Search for the cell housing the specified text and yield its (X, Y) center coordinate. 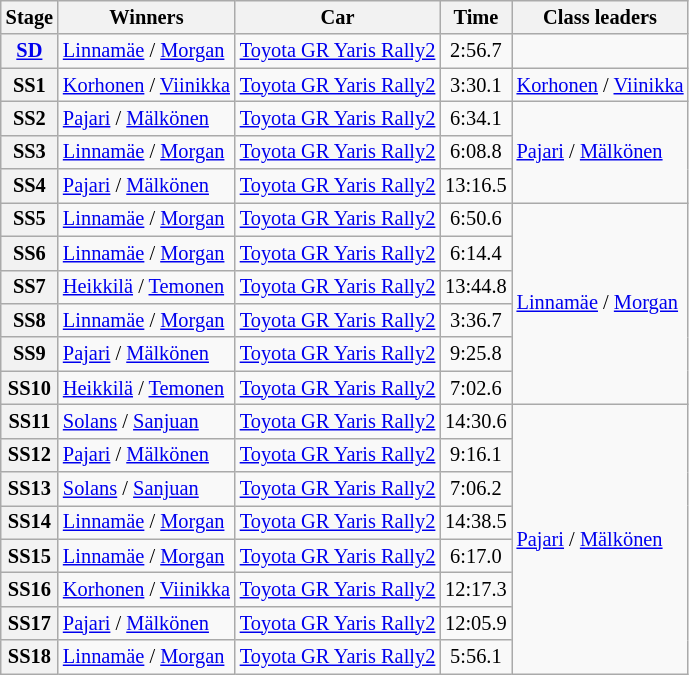
SD (30, 51)
SS5 (30, 219)
3:30.1 (476, 85)
Class leaders (600, 17)
13:44.8 (476, 287)
Stage (30, 17)
Time (476, 17)
SS16 (30, 589)
6:14.4 (476, 253)
3:36.7 (476, 320)
14:38.5 (476, 522)
13:16.5 (476, 186)
SS6 (30, 253)
7:02.6 (476, 388)
SS10 (30, 388)
SS1 (30, 85)
6:34.1 (476, 118)
SS17 (30, 623)
SS12 (30, 455)
SS4 (30, 186)
SS13 (30, 489)
SS14 (30, 522)
2:56.7 (476, 51)
6:08.8 (476, 152)
SS3 (30, 152)
SS2 (30, 118)
6:17.0 (476, 556)
SS15 (30, 556)
SS9 (30, 354)
Winners (146, 17)
9:25.8 (476, 354)
12:17.3 (476, 589)
5:56.1 (476, 657)
9:16.1 (476, 455)
SS7 (30, 287)
SS11 (30, 421)
6:50.6 (476, 219)
SS8 (30, 320)
12:05.9 (476, 623)
7:06.2 (476, 489)
Car (338, 17)
SS18 (30, 657)
14:30.6 (476, 421)
